Output the [x, y] coordinate of the center of the cell containing the given text.  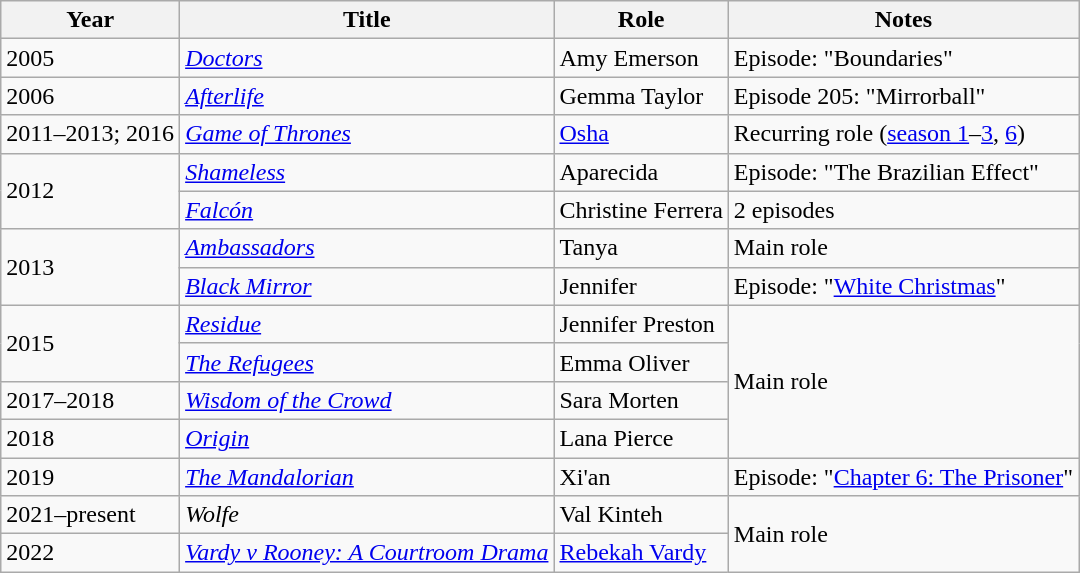
2022 [90, 553]
Episode 205: "Mirrorball" [903, 96]
Black Mirror [367, 286]
Game of Thrones [367, 134]
Jennifer Preston [641, 324]
Rebekah Vardy [641, 553]
2015 [90, 343]
Year [90, 20]
The Refugees [367, 362]
Xi'an [641, 477]
2 episodes [903, 210]
Doctors [367, 58]
Shameless [367, 172]
Jennifer [641, 286]
Role [641, 20]
Episode: "White Christmas" [903, 286]
Amy Emerson [641, 58]
Afterlife [367, 96]
Lana Pierce [641, 438]
Sara Morten [641, 400]
2005 [90, 58]
Emma Oliver [641, 362]
Wolfe [367, 515]
Falcón [367, 210]
Christine Ferrera [641, 210]
Osha [641, 134]
Recurring role (season 1–3, 6) [903, 134]
Gemma Taylor [641, 96]
Ambassadors [367, 248]
The Mandalorian [367, 477]
2011–2013; 2016 [90, 134]
Notes [903, 20]
Origin [367, 438]
Wisdom of the Crowd [367, 400]
Residue [367, 324]
2006 [90, 96]
2017–2018 [90, 400]
2018 [90, 438]
Title [367, 20]
2013 [90, 267]
2021–present [90, 515]
2012 [90, 191]
Episode: "Chapter 6: The Prisoner" [903, 477]
Val Kinteh [641, 515]
Episode: "The Brazilian Effect" [903, 172]
Aparecida [641, 172]
Episode: "Boundaries" [903, 58]
2019 [90, 477]
Tanya [641, 248]
Vardy v Rooney: A Courtroom Drama [367, 553]
